Search for the cell housing the specified text and yield its (x, y) center coordinate. 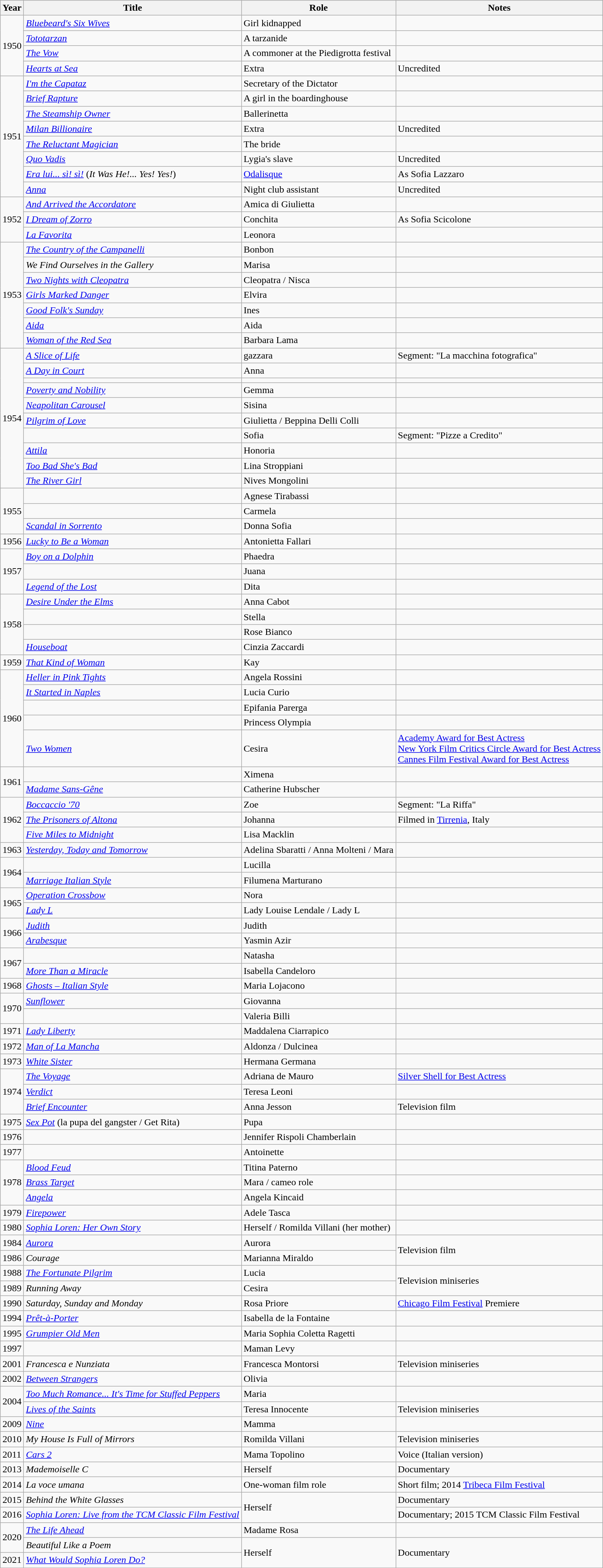
2016 (12, 1515)
2020 (12, 1537)
Francesca Montorsi (319, 1364)
Anna Jesson (319, 1107)
Herself / Romilda Villani (her mother) (319, 1228)
La Favorita (133, 235)
Cleopatra / Nisca (319, 280)
1973 (12, 1061)
Barbara Lama (319, 340)
As Sofia Scicolone (499, 220)
That Kind of Woman (133, 662)
Donna Sofia (319, 526)
Boy on a Dolphin (133, 556)
Madame Sans-Gêne (133, 789)
Bonbon (319, 250)
Natasha (319, 956)
Giulietta / Beppina Delli Colli (319, 420)
We Find Ourselves in the Gallery (133, 265)
Boccaccio '70 (133, 804)
Heller in Pink Tights (133, 677)
Teresa Innocente (319, 1409)
Sofia (319, 436)
Cars 2 (133, 1454)
Conchita (319, 220)
Blood Feud (133, 1167)
The Voyage (133, 1076)
1979 (12, 1213)
1965 (12, 903)
A Slice of Life (133, 355)
Desire Under the Elms (133, 602)
What Would Sophia Loren Do? (133, 1560)
La voce umana (133, 1485)
Houseboat (133, 647)
Lina Stroppiani (319, 466)
Giovanna (319, 1001)
Beautiful Like a Poem (133, 1545)
Sophia Loren: Live from the TCM Classic Film Festival (133, 1515)
Johanna (319, 820)
Too Bad She's Bad (133, 466)
1984 (12, 1243)
Marriage Italian Style (133, 880)
Titina Paterno (319, 1167)
2014 (12, 1485)
1997 (12, 1348)
More Than a Miracle (133, 971)
Ines (319, 310)
Madame Rosa (319, 1530)
Era lui... sì! sì! (It Was He!... Yes! Yes!) (133, 174)
1964 (12, 872)
The Reluctant Magician (133, 144)
Chicago Film Festival Premiere (499, 1303)
1961 (12, 782)
One-woman film role (319, 1485)
Yasmin Azir (319, 941)
1974 (12, 1092)
Rose Bianco (319, 632)
I'm the Capataz (133, 83)
Ximena (319, 774)
1953 (12, 295)
Adriana de Mauro (319, 1076)
Honoria (319, 451)
Adelina Sbaratti / Anna Molteni / Mara (319, 850)
1950 (12, 46)
Antoinette (319, 1152)
Hermana Germana (319, 1061)
1956 (12, 541)
Courage (133, 1258)
Epifania Parerga (319, 708)
As Sofia Lazzaro (499, 174)
1954 (12, 418)
Mara / cameo role (319, 1182)
Between Strangers (133, 1379)
Zoe (319, 804)
A girl in the boardinghouse (319, 98)
1962 (12, 820)
2009 (12, 1424)
Romilda Villani (319, 1439)
Tototarzan (133, 38)
Nora (319, 895)
Teresa Leoni (319, 1092)
Woman of the Red Sea (133, 340)
Short film; 2014 Tribeca Film Festival (499, 1485)
2021 (12, 1560)
Odalisque (319, 174)
My House Is Full of Mirrors (133, 1439)
Mama Topolino (319, 1454)
2011 (12, 1454)
The Vow (133, 53)
Maria (319, 1394)
White Sister (133, 1061)
1970 (12, 1009)
Jennifer Rispoli Chamberlain (319, 1137)
Two Nights with Cleopatra (133, 280)
1990 (12, 1303)
Girls Marked Danger (133, 295)
Academy Award for Best Actress New York Film Critics Circle Award for Best Actress Cannes Film Festival Award for Best Actress (499, 748)
Neapolitan Carousel (133, 405)
Francesca e Nunziata (133, 1364)
1972 (12, 1046)
Angela (133, 1198)
The bride (319, 144)
Lady Louise Lendale / Lady L (319, 910)
Sex Pot (la pupa del gangster / Get Rita) (133, 1122)
Lucia Curio (319, 692)
Lives of the Saints (133, 1409)
Isabella de la Fontaine (319, 1318)
A Day in Court (133, 370)
1994 (12, 1318)
Notes (499, 8)
Carmela (319, 511)
Sunflower (133, 1001)
The River Girl (133, 481)
Two Women (133, 748)
Lucia (319, 1273)
Prêt-à-Porter (133, 1318)
A commoner at the Piedigrotta festival (319, 53)
Legend of the Lost (133, 586)
Olivia (319, 1379)
Phaedra (319, 556)
Year (12, 8)
Nives Mongolini (319, 481)
Silver Shell for Best Actress (499, 1076)
2013 (12, 1470)
Segment: "Pizze a Credito" (499, 436)
Voice (Italian version) (499, 1454)
Mamma (319, 1424)
gazzara (319, 355)
2002 (12, 1379)
Man of La Mancha (133, 1046)
Arabesque (133, 941)
Documentary; 2015 TCM Classic Film Festival (499, 1515)
Lucky to Be a Woman (133, 541)
1960 (12, 718)
The Steamship Owner (133, 114)
1978 (12, 1182)
Lisa Macklin (319, 835)
Grumpier Old Men (133, 1333)
The Country of the Campanelli (133, 250)
Hearts at Sea (133, 68)
Lygia's slave (319, 159)
Pilgrim of Love (133, 420)
Filmed in Tirrenia, Italy (499, 820)
2010 (12, 1439)
Good Folk's Sunday (133, 310)
Marisa (319, 265)
Valeria Billi (319, 1016)
1966 (12, 933)
Behind the White Glasses (133, 1500)
Princess Olympia (319, 723)
Agnese Tirabassi (319, 496)
Girl kidnapped (319, 23)
Angela Kincaid (319, 1198)
1977 (12, 1152)
Maria Lojacono (319, 986)
Too Much Romance... It's Time for Stuffed Peppers (133, 1394)
Title (133, 8)
1986 (12, 1258)
The Life Ahead (133, 1530)
Sisina (319, 405)
1976 (12, 1137)
I Dream of Zorro (133, 220)
Attila (133, 451)
Milan Billionaire (133, 129)
Catherine Hubscher (319, 789)
1963 (12, 850)
Bluebeard's Six Wives (133, 23)
Stella (319, 617)
1951 (12, 136)
Angela Rossini (319, 677)
Adele Tasca (319, 1213)
Verdict (133, 1092)
2001 (12, 1364)
And Arrived the Accordatore (133, 204)
Pupa (319, 1122)
Secretary of the Dictator (319, 83)
A tarzanide (319, 38)
The Fortunate Pilgrim (133, 1273)
Dita (319, 586)
Filumena Marturano (319, 880)
Aldonza / Dulcinea (319, 1046)
Quo Vadis (133, 159)
Nine (133, 1424)
Yesterday, Today and Tomorrow (133, 850)
The Prisoners of Altona (133, 820)
Lady L (133, 910)
Antonietta Fallari (319, 541)
Marianna Miraldo (319, 1258)
1968 (12, 986)
Five Miles to Midnight (133, 835)
Maria Sophia Coletta Ragetti (319, 1333)
2004 (12, 1401)
Elvira (319, 295)
Saturday, Sunday and Monday (133, 1303)
Operation Crossbow (133, 895)
Brief Rapture (133, 98)
1989 (12, 1288)
Role (319, 8)
Juana (319, 571)
Segment: "La macchina fotografica" (499, 355)
Lady Liberty (133, 1031)
It Started in Naples (133, 692)
Ballerinetta (319, 114)
Sophia Loren: Her Own Story (133, 1228)
Isabella Candeloro (319, 971)
1952 (12, 220)
Leonora (319, 235)
1995 (12, 1333)
1967 (12, 963)
2015 (12, 1500)
Night club assistant (319, 189)
1957 (12, 571)
1958 (12, 624)
Gemma (319, 390)
Cinzia Zaccardi (319, 647)
Firepower (133, 1213)
Kay (319, 662)
1971 (12, 1031)
Rosa Priore (319, 1303)
Amica di Giulietta (319, 204)
Ghosts – Italian Style (133, 986)
Maddalena Ciarrapico (319, 1031)
Running Away (133, 1288)
1959 (12, 662)
Mademoiselle C (133, 1470)
1988 (12, 1273)
Lucilla (319, 865)
Maman Levy (319, 1348)
Scandal in Sorrento (133, 526)
1975 (12, 1122)
Brief Encounter (133, 1107)
1955 (12, 511)
Segment: "La Riffa" (499, 804)
1980 (12, 1228)
Anna Cabot (319, 602)
Brass Target (133, 1182)
Poverty and Nobility (133, 390)
